Capture the cell that displays the provided text and extract its [x, y] central coordinate. 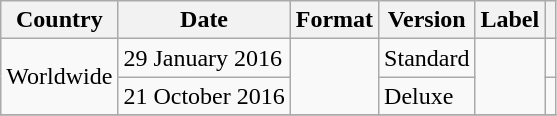
Version [427, 20]
Standard [427, 58]
Label [510, 20]
Deluxe [427, 96]
Worldwide [60, 77]
21 October 2016 [204, 96]
Date [204, 20]
Country [60, 20]
29 January 2016 [204, 58]
Format [334, 20]
